Search for the cell housing the specified text and yield its [X, Y] center coordinate. 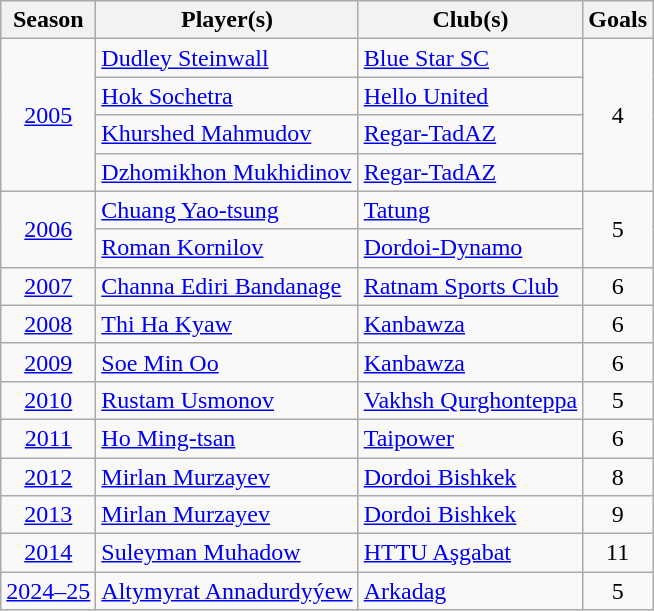
2024–25 [48, 591]
Roman Kornilov [227, 248]
11 [618, 553]
Rustam Usmonov [227, 400]
Ratnam Sports Club [470, 286]
Player(s) [227, 20]
2009 [48, 362]
2006 [48, 229]
Hello United [470, 96]
Dordoi-Dynamo [470, 248]
Thi Ha Kyaw [227, 324]
Taipower [470, 438]
Club(s) [470, 20]
Season [48, 20]
2008 [48, 324]
Goals [618, 20]
Tatung [470, 210]
Blue Star SC [470, 58]
2011 [48, 438]
Soe Min Oo [227, 362]
2012 [48, 477]
9 [618, 515]
4 [618, 115]
Channa Ediri Bandanage [227, 286]
Hok Sochetra [227, 96]
Khurshed Mahmudov [227, 134]
Vakhsh Qurghonteppa [470, 400]
Dzhomikhon Mukhidinov [227, 172]
Altymyrat Annadurdyýew [227, 591]
2010 [48, 400]
2014 [48, 553]
Chuang Yao-tsung [227, 210]
8 [618, 477]
Suleyman Muhadow [227, 553]
Dudley Steinwall [227, 58]
2007 [48, 286]
2005 [48, 115]
Arkadag [470, 591]
2013 [48, 515]
Ho Ming-tsan [227, 438]
HTTU Aşgabat [470, 553]
